Find where the given text appears and provide that cell's center as (x, y) coordinate. 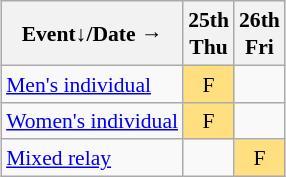
Men's individual (92, 84)
26thFri (260, 33)
Event↓/Date → (92, 33)
Mixed relay (92, 158)
25thThu (208, 33)
Women's individual (92, 120)
